Search for the cell housing the specified text and yield its (x, y) center coordinate. 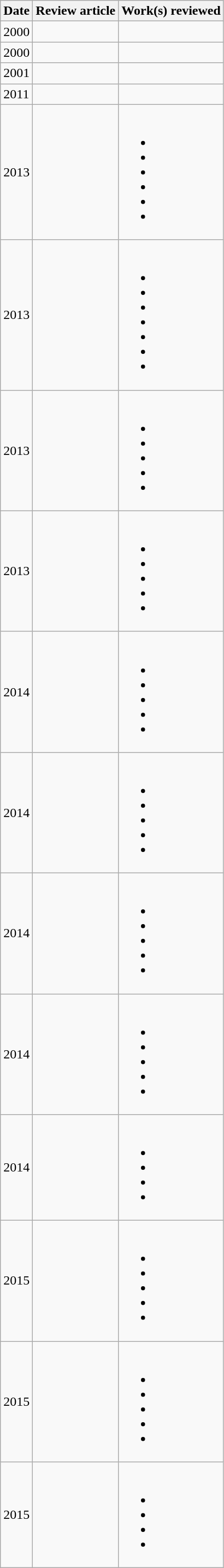
Date (16, 11)
2001 (16, 73)
2011 (16, 94)
Review article (75, 11)
Work(s) reviewed (172, 11)
